From the cell containing the given text, extract its center point as (x, y) coordinate. 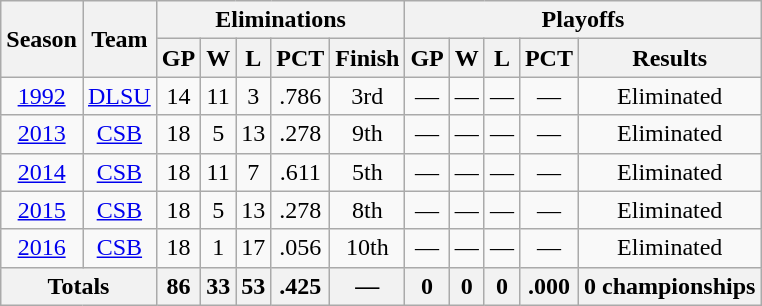
Season (42, 39)
9th (368, 134)
14 (178, 96)
7 (254, 172)
86 (178, 286)
33 (218, 286)
3 (254, 96)
.786 (300, 96)
Totals (78, 286)
53 (254, 286)
Results (669, 58)
17 (254, 248)
Playoffs (583, 20)
2015 (42, 210)
Finish (368, 58)
Eliminations (280, 20)
2013 (42, 134)
2014 (42, 172)
10th (368, 248)
.000 (548, 286)
5th (368, 172)
0 championships (669, 286)
DLSU (119, 96)
.056 (300, 248)
.425 (300, 286)
Team (119, 39)
8th (368, 210)
1992 (42, 96)
2016 (42, 248)
1 (218, 248)
.611 (300, 172)
3rd (368, 96)
